For the text-containing cell, return its midpoint in (x, y) coordinate format. 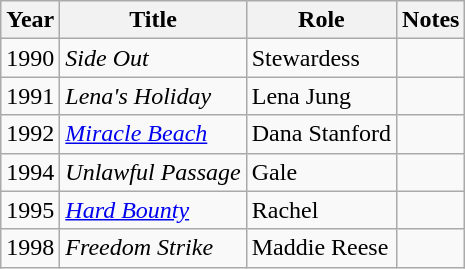
Lena Jung (321, 96)
Lena's Holiday (153, 96)
Hard Bounty (153, 210)
Unlawful Passage (153, 172)
Notes (431, 20)
Miracle Beach (153, 134)
Maddie Reese (321, 248)
Year (30, 20)
Title (153, 20)
Role (321, 20)
1995 (30, 210)
Stewardess (321, 58)
1994 (30, 172)
Gale (321, 172)
Rachel (321, 210)
1992 (30, 134)
1991 (30, 96)
Side Out (153, 58)
Dana Stanford (321, 134)
1990 (30, 58)
1998 (30, 248)
Freedom Strike (153, 248)
